Return the (x, y) coordinate for the center point of the cell that contains the specified text.  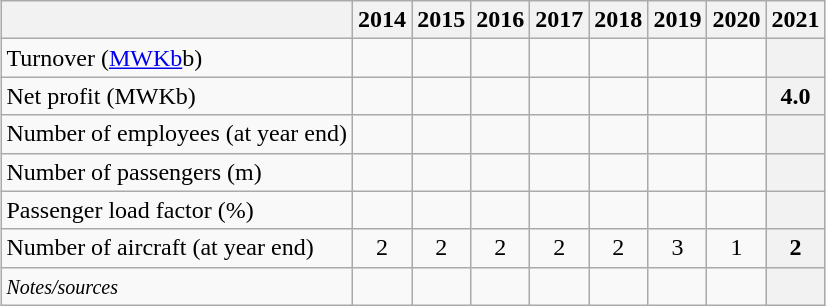
2014 (382, 20)
2019 (678, 20)
4.0 (796, 96)
2021 (796, 20)
2015 (442, 20)
Passenger load factor (%) (177, 210)
2020 (736, 20)
Notes/sources (177, 286)
2017 (560, 20)
2016 (500, 20)
Number of employees (at year end) (177, 134)
Turnover (MWKbb) (177, 58)
1 (736, 248)
Number of aircraft (at year end) (177, 248)
2018 (618, 20)
3 (678, 248)
Number of passengers (m) (177, 172)
Net profit (MWKb) (177, 96)
